Detect which cell encompasses the target text, then output its [x, y] center coordinate. 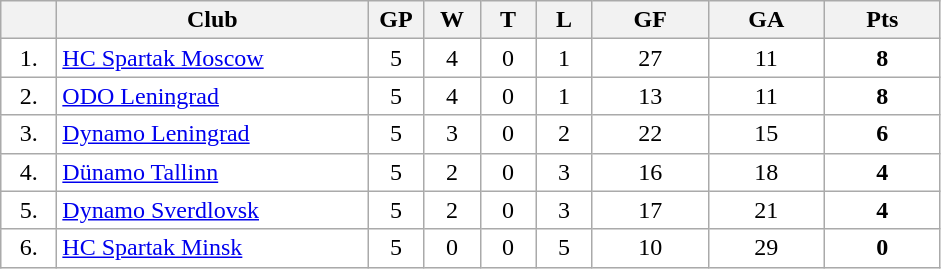
GF [650, 20]
21 [766, 210]
ODO Leningrad [212, 96]
16 [650, 172]
Dünamo Tallinn [212, 172]
5. [29, 210]
GP [396, 20]
Club [212, 20]
HC Spartak Moscow [212, 58]
Dynamo Sverdlovsk [212, 210]
15 [766, 134]
27 [650, 58]
6 [882, 134]
17 [650, 210]
10 [650, 248]
29 [766, 248]
HC Spartak Minsk [212, 248]
W [452, 20]
L [564, 20]
2. [29, 96]
GA [766, 20]
22 [650, 134]
3. [29, 134]
6. [29, 248]
Pts [882, 20]
4. [29, 172]
T [508, 20]
13 [650, 96]
18 [766, 172]
1. [29, 58]
Dynamo Leningrad [212, 134]
